Locate the cell with the specified text and output its (x, y) center coordinate. 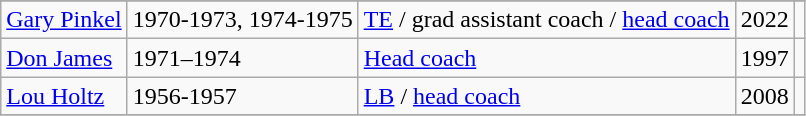
1956-1957 (242, 96)
2022 (764, 20)
2008 (764, 96)
1971–1974 (242, 58)
TE / grad assistant coach / head coach (546, 20)
Don James (64, 58)
Lou Holtz (64, 96)
LB / head coach (546, 96)
1997 (764, 58)
1970-1973, 1974-1975 (242, 20)
Gary Pinkel (64, 20)
Head coach (546, 58)
